Detect which cell encompasses the target text, then output its (x, y) center coordinate. 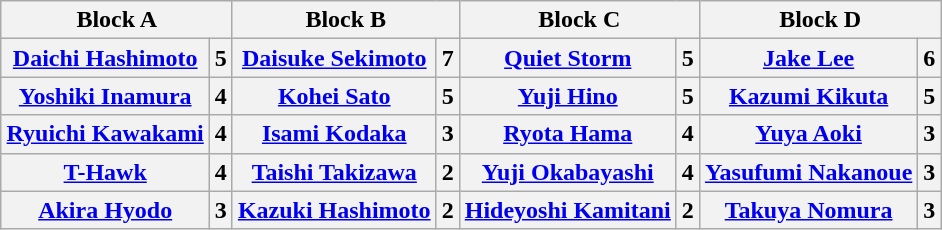
Ryota Hama (568, 134)
Yuji Okabayashi (568, 172)
6 (930, 58)
Isami Kodaka (334, 134)
Daichi Hashimoto (105, 58)
T-Hawk (105, 172)
7 (448, 58)
Quiet Storm (568, 58)
Block D (820, 20)
Yasufumi Nakanoue (808, 172)
Daisuke Sekimoto (334, 58)
Takuya Nomura (808, 210)
Kohei Sato (334, 96)
Taishi Takizawa (334, 172)
Block C (579, 20)
Yuya Aoki (808, 134)
Block B (346, 20)
Jake Lee (808, 58)
Kazuki Hashimoto (334, 210)
Hideyoshi Kamitani (568, 210)
Block A (116, 20)
Ryuichi Kawakami (105, 134)
Kazumi Kikuta (808, 96)
Yoshiki Inamura (105, 96)
Yuji Hino (568, 96)
Akira Hyodo (105, 210)
